Detect which cell encompasses the target text, then output its [X, Y] center coordinate. 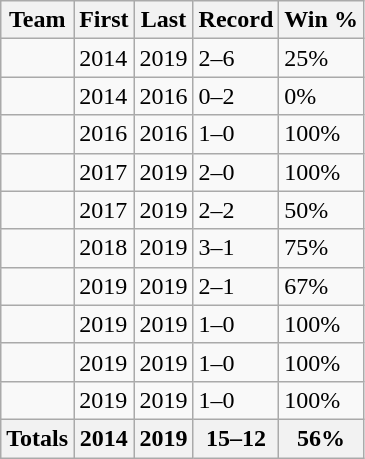
0–2 [236, 96]
15–12 [236, 438]
2–0 [236, 172]
50% [322, 210]
Record [236, 20]
3–1 [236, 248]
First [104, 20]
2–2 [236, 210]
Last [164, 20]
67% [322, 286]
2–1 [236, 286]
0% [322, 96]
Team [38, 20]
Totals [38, 438]
25% [322, 58]
2018 [104, 248]
56% [322, 438]
75% [322, 248]
Win % [322, 20]
2–6 [236, 58]
